For the text-containing cell, return its midpoint in (X, Y) coordinate format. 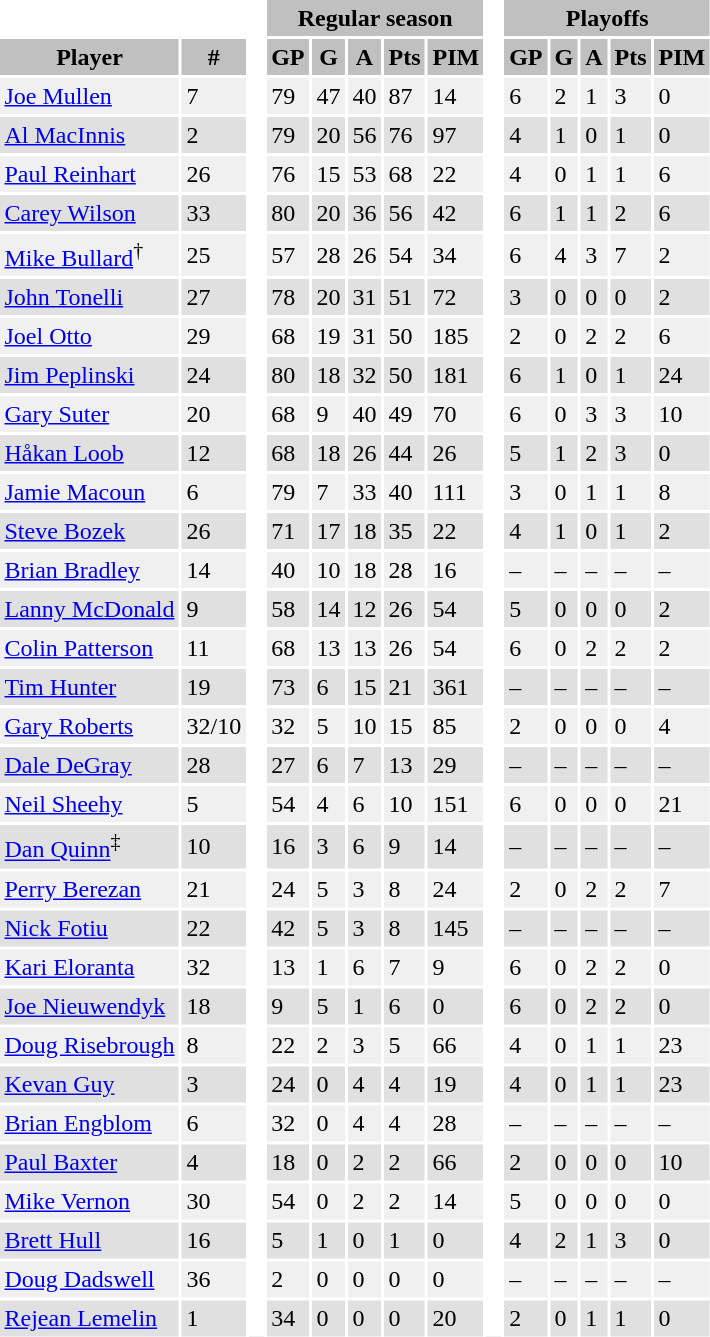
Brett Hull (90, 1240)
53 (364, 174)
58 (288, 609)
47 (328, 96)
Dan Quinn‡ (90, 846)
32/10 (214, 726)
Colin Patterson (90, 648)
Regular season (376, 18)
Rejean Lemelin (90, 1318)
44 (404, 453)
185 (456, 336)
361 (456, 687)
Brian Engblom (90, 1123)
Mike Vernon (90, 1201)
Kevan Guy (90, 1084)
70 (456, 414)
Doug Risebrough (90, 1045)
35 (404, 531)
Playoffs (608, 18)
Carey Wilson (90, 213)
49 (404, 414)
John Tonelli (90, 297)
Doug Dadswell (90, 1279)
Brian Bradley (90, 570)
Håkan Loob (90, 453)
Gary Roberts (90, 726)
11 (214, 648)
Lanny McDonald (90, 609)
Tim Hunter (90, 687)
181 (456, 375)
Dale DeGray (90, 765)
78 (288, 297)
87 (404, 96)
25 (214, 255)
72 (456, 297)
Mike Bullard† (90, 255)
# (214, 57)
111 (456, 492)
17 (328, 531)
Al MacInnis (90, 135)
Neil Sheehy (90, 804)
30 (214, 1201)
71 (288, 531)
Gary Suter (90, 414)
Steve Bozek (90, 531)
Jim Peplinski (90, 375)
Jamie Macoun (90, 492)
Nick Fotiu (90, 928)
Joe Mullen (90, 96)
85 (456, 726)
Perry Berezan (90, 889)
Paul Reinhart (90, 174)
Player (90, 57)
Kari Eloranta (90, 967)
151 (456, 804)
57 (288, 255)
Joe Nieuwendyk (90, 1006)
73 (288, 687)
Paul Baxter (90, 1162)
145 (456, 928)
51 (404, 297)
Joel Otto (90, 336)
97 (456, 135)
